Detect which cell encompasses the target text, then output its (X, Y) center coordinate. 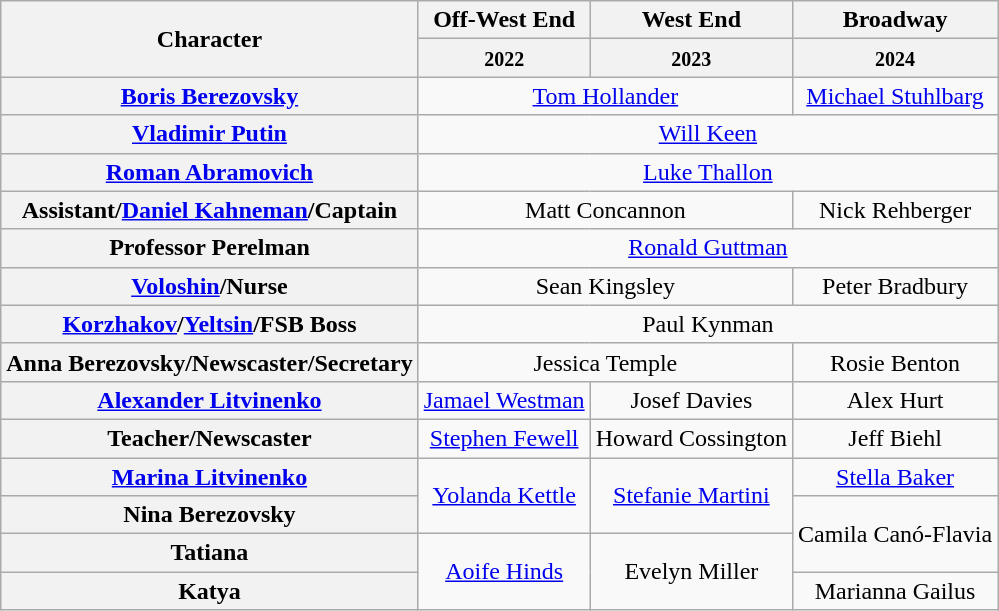
Korzhakov/Yeltsin/FSB Boss (210, 324)
Tatiana (210, 553)
Anna Berezovsky/Newscaster/Secretary (210, 362)
Character (210, 39)
Tom Hollander (605, 96)
Howard Cossington (691, 438)
Stefanie Martini (691, 496)
Voloshin/Nurse (210, 286)
Peter Bradbury (896, 286)
Jamael Westman (504, 400)
Ronald Guttman (708, 248)
Nick Rehberger (896, 210)
Yolanda Kettle (504, 496)
Matt Concannon (605, 210)
Marina Litvinenko (210, 477)
Assistant/Daniel Kahneman/Captain (210, 210)
Camila Canó-Flavia (896, 534)
Jeff Biehl (896, 438)
Rosie Benton (896, 362)
Teacher/Newscaster (210, 438)
Professor Perelman (210, 248)
Boris Berezovsky (210, 96)
Josef Davies (691, 400)
Aoife Hinds (504, 572)
2024 (896, 58)
Alexander Litvinenko (210, 400)
Marianna Gailus (896, 591)
Broadway (896, 20)
Katya (210, 591)
Nina Berezovsky (210, 515)
Michael Stuhlbarg (896, 96)
Stephen Fewell (504, 438)
West End (691, 20)
2022 (504, 58)
2023 (691, 58)
Vladimir Putin (210, 134)
Alex Hurt (896, 400)
Will Keen (708, 134)
Roman Abramovich (210, 172)
Off-West End (504, 20)
Sean Kingsley (605, 286)
Stella Baker (896, 477)
Luke Thallon (708, 172)
Paul Kynman (708, 324)
Jessica Temple (605, 362)
Evelyn Miller (691, 572)
